Return the (x, y) coordinate for the center point of the cell that contains the specified text.  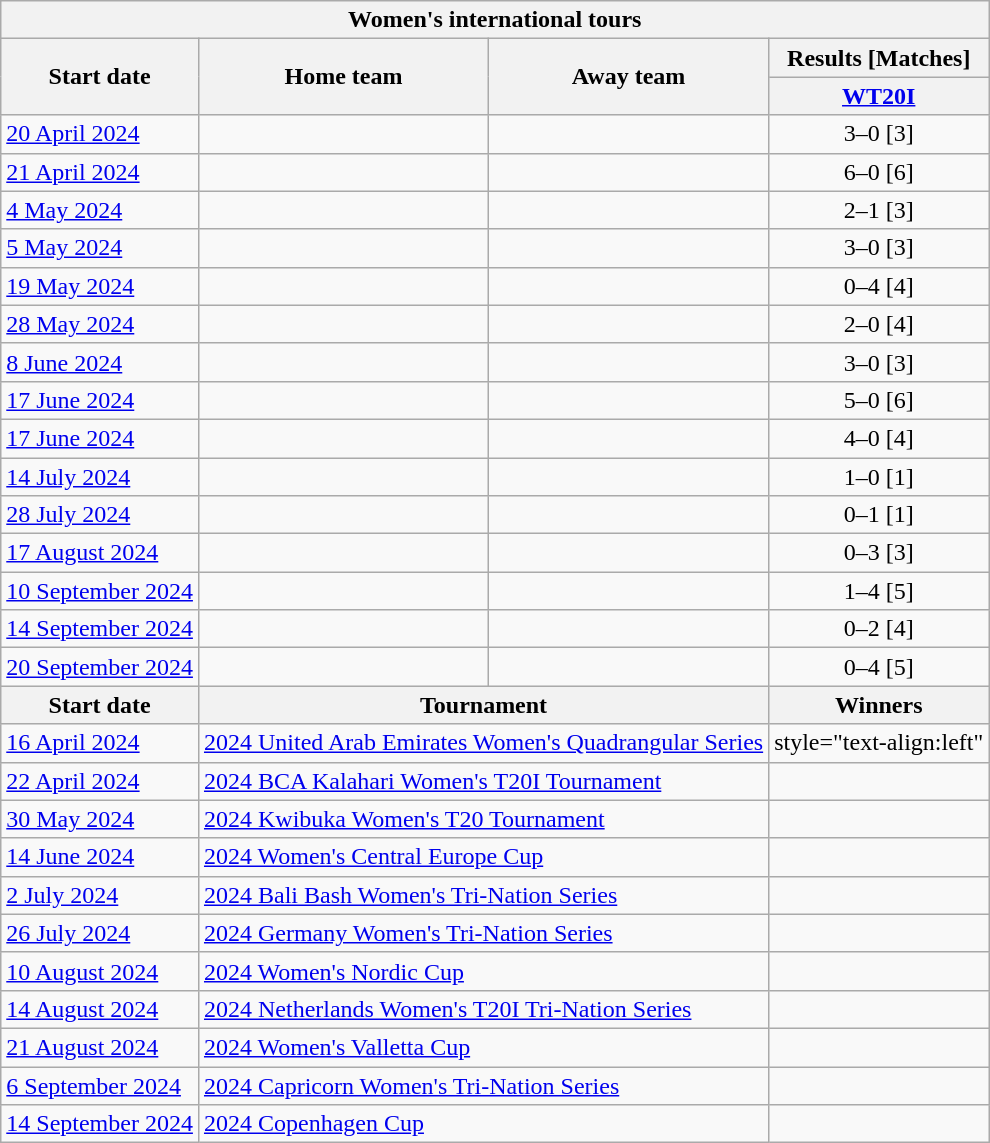
14 June 2024 (100, 857)
2–0 [4] (879, 324)
19 May 2024 (100, 286)
28 May 2024 (100, 324)
4 May 2024 (100, 210)
0–4 [4] (879, 286)
22 April 2024 (100, 781)
0–1 [1] (879, 515)
10 August 2024 (100, 971)
6–0 [6] (879, 172)
2024 United Arab Emirates Women's Quadrangular Series (483, 743)
Women's international tours (495, 20)
2024 Bali Bash Women's Tri-Nation Series (483, 895)
0–3 [3] (879, 553)
Results [Matches] (879, 58)
Away team (629, 77)
5–0 [6] (879, 400)
1–4 [5] (879, 591)
10 September 2024 (100, 591)
1–0 [1] (879, 477)
2024 Women's Central Europe Cup (483, 857)
0–2 [4] (879, 629)
5 May 2024 (100, 248)
2024 Capricorn Women's Tri-Nation Series (483, 1085)
style="text-align:left" (879, 743)
21 August 2024 (100, 1047)
26 July 2024 (100, 933)
2024 Netherlands Women's T20I Tri-Nation Series (483, 1009)
WT20I (879, 96)
6 September 2024 (100, 1085)
20 April 2024 (100, 134)
4–0 [4] (879, 438)
Winners (879, 705)
16 April 2024 (100, 743)
2024 Germany Women's Tri-Nation Series (483, 933)
2–1 [3] (879, 210)
30 May 2024 (100, 819)
2024 BCA Kalahari Women's T20I Tournament (483, 781)
2024 Kwibuka Women's T20 Tournament (483, 819)
21 April 2024 (100, 172)
14 July 2024 (100, 477)
Home team (343, 77)
2 July 2024 (100, 895)
20 September 2024 (100, 667)
28 July 2024 (100, 515)
17 August 2024 (100, 553)
0–4 [5] (879, 667)
Tournament (483, 705)
2024 Copenhagen Cup (483, 1124)
2024 Women's Valletta Cup (483, 1047)
8 June 2024 (100, 362)
2024 Women's Nordic Cup (483, 971)
14 August 2024 (100, 1009)
